Search for the cell housing the specified text and yield its [x, y] center coordinate. 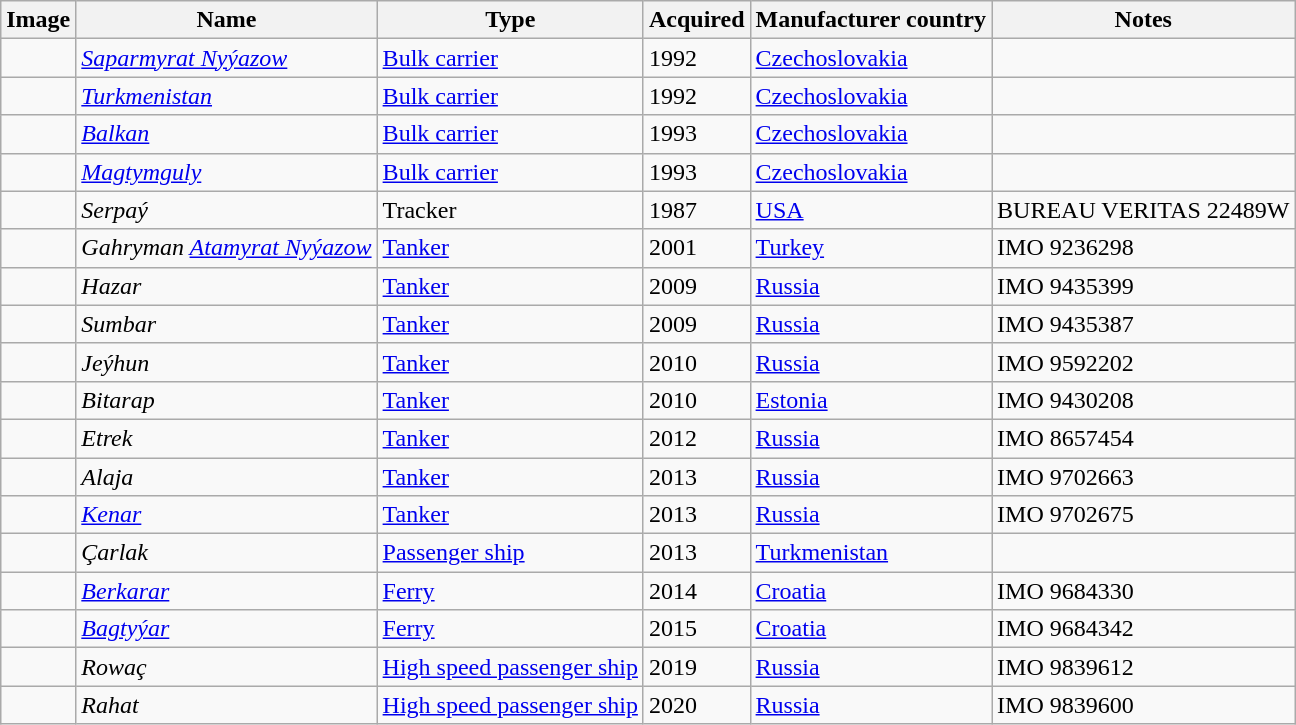
Notes [1144, 20]
Tracker [510, 210]
Manufacturer country [870, 20]
Bagtyýar [226, 629]
Magtymguly [226, 172]
Berkarar [226, 591]
USA [870, 210]
1987 [696, 210]
Estonia [870, 400]
IMO 9702663 [1144, 477]
Gahryman Atamyrat Nyýazow [226, 248]
IMO 9684330 [1144, 591]
Alaja [226, 477]
Balkan [226, 134]
Bitarap [226, 400]
2001 [696, 248]
2019 [696, 667]
Passenger ship [510, 553]
IMO 8657454 [1144, 438]
Name [226, 20]
IMO 9702675 [1144, 515]
Image [38, 20]
Rahat [226, 705]
Serpaý [226, 210]
IMO 9435387 [1144, 324]
IMO 9684342 [1144, 629]
IMO 9435399 [1144, 286]
Turkey [870, 248]
IMO 9839612 [1144, 667]
Etrek [226, 438]
Type [510, 20]
2014 [696, 591]
Hazar [226, 286]
IMO 9839600 [1144, 705]
2015 [696, 629]
IMO 9430208 [1144, 400]
2012 [696, 438]
Çarlak [226, 553]
BUREAU VERITAS 22489W [1144, 210]
Jeýhun [226, 362]
IMO 9592202 [1144, 362]
Kenar [226, 515]
2020 [696, 705]
Acquired [696, 20]
Sumbar [226, 324]
Saparmyrat Nyýazow [226, 58]
IMO 9236298 [1144, 248]
Rowaç [226, 667]
